Detect which cell encompasses the target text, then output its [X, Y] center coordinate. 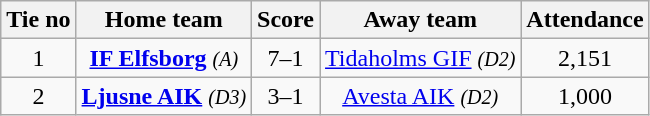
Away team [420, 20]
2 [38, 96]
1 [38, 58]
3–1 [286, 96]
Home team [164, 20]
2,151 [585, 58]
Tie no [38, 20]
Score [286, 20]
Attendance [585, 20]
IF Elfsborg (A) [164, 58]
Ljusne AIK (D3) [164, 96]
Avesta AIK (D2) [420, 96]
Tidaholms GIF (D2) [420, 58]
1,000 [585, 96]
7–1 [286, 58]
